Search for the cell housing the specified text and yield its [X, Y] center coordinate. 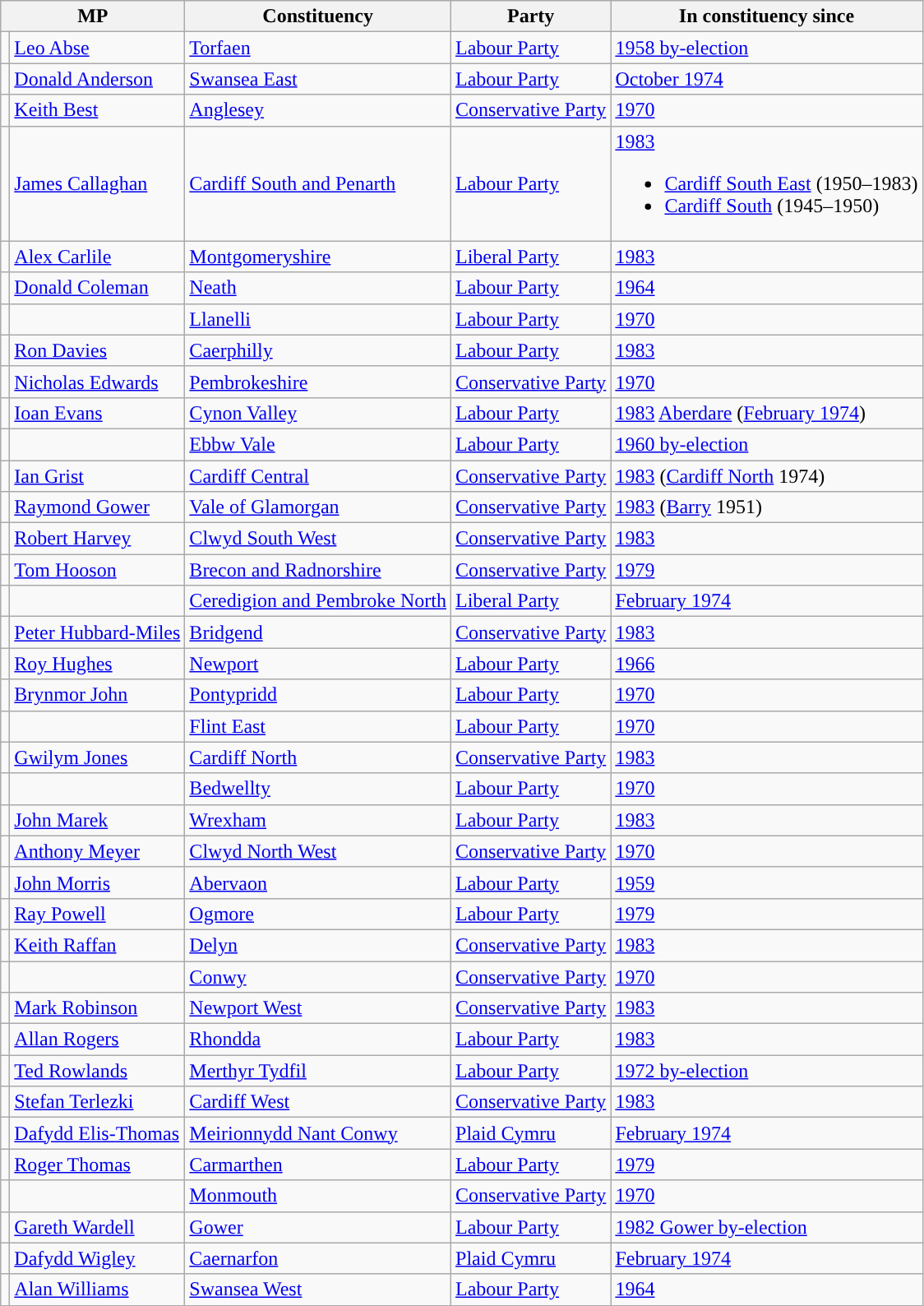
1983Cardiff South East (1950–1983)Cardiff South (1945–1950) [766, 183]
Dafydd Wigley [97, 1258]
Meirionnydd Nant Conwy [318, 1133]
1983 Aberdare (February 1974) [766, 413]
Keith Best [97, 110]
October 1974 [766, 79]
1966 [766, 664]
Ian Grist [97, 476]
Dafydd Elis-Thomas [97, 1133]
Stefan Terlezki [97, 1102]
Merthyr Tydfil [318, 1071]
Delyn [318, 945]
Ioan Evans [97, 413]
Cardiff North [318, 757]
1972 by-election [766, 1071]
Anglesey [318, 110]
Roy Hughes [97, 664]
Bedwellty [318, 789]
Cardiff Central [318, 476]
Donald Anderson [97, 79]
Llanelli [318, 319]
Roger Thomas [97, 1165]
Conwy [318, 976]
In constituency since [766, 16]
MP [93, 16]
Party [531, 16]
Alan Williams [97, 1290]
Mark Robinson [97, 1008]
Tom Hooson [97, 570]
Ron Davies [97, 350]
Torfaen [318, 48]
Robert Harvey [97, 539]
Caernarfon [318, 1258]
Gwilym Jones [97, 757]
Vale of Glamorgan [318, 507]
Cardiff South and Penarth [318, 183]
James Callaghan [97, 183]
Gareth Wardell [97, 1227]
Flint East [318, 726]
1982 Gower by-election [766, 1227]
Alex Carlile [97, 257]
Caerphilly [318, 350]
Nicholas Edwards [97, 382]
Neath [318, 288]
Pontypridd [318, 695]
Newport West [318, 1008]
Keith Raffan [97, 945]
Ted Rowlands [97, 1071]
Rhondda [318, 1040]
1959 [766, 882]
Ogmore [318, 914]
Wrexham [318, 820]
Brecon and Radnorshire [318, 570]
Ray Powell [97, 914]
Anthony Meyer [97, 851]
Abervaon [318, 882]
Allan Rogers [97, 1040]
John Morris [97, 882]
Ebbw Vale [318, 444]
Ceredigion and Pembroke North [318, 601]
Cardiff West [318, 1102]
Gower [318, 1227]
1958 by-election [766, 48]
Pembrokeshire [318, 382]
Swansea East [318, 79]
Cynon Valley [318, 413]
Clwyd South West [318, 539]
Raymond Gower [97, 507]
Clwyd North West [318, 851]
Carmarthen [318, 1165]
Brynmor John [97, 695]
1983 (Cardiff North 1974) [766, 476]
Leo Abse [97, 48]
Montgomeryshire [318, 257]
Donald Coleman [97, 288]
Bridgend [318, 632]
1983 (Barry 1951) [766, 507]
1960 by-election [766, 444]
John Marek [97, 820]
Swansea West [318, 1290]
Constituency [318, 16]
Newport [318, 664]
Monmouth [318, 1196]
Peter Hubbard-Miles [97, 632]
